Detect which cell encompasses the target text, then output its [x, y] center coordinate. 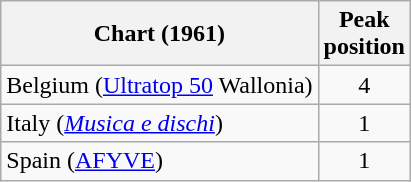
Spain (AFYVE) [160, 161]
Peakposition [364, 34]
Belgium (Ultratop 50 Wallonia) [160, 85]
4 [364, 85]
Italy (Musica e dischi) [160, 123]
Chart (1961) [160, 34]
